Return the [x, y] coordinate for the center point of the cell that contains the specified text.  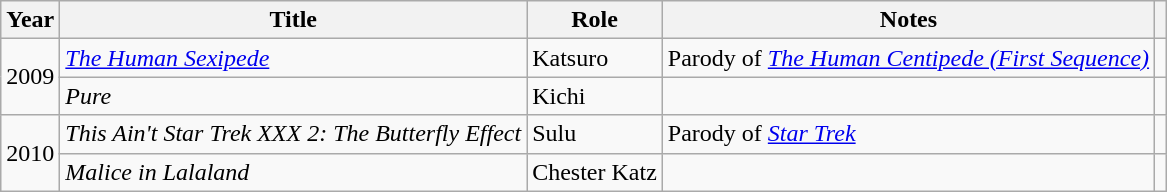
Notes [908, 20]
Parody of Star Trek [908, 134]
2010 [30, 153]
Chester Katz [595, 172]
Parody of The Human Centipede (First Sequence) [908, 58]
Year [30, 20]
Katsuro [595, 58]
2009 [30, 77]
Sulu [595, 134]
Pure [294, 96]
Malice in Lalaland [294, 172]
This Ain't Star Trek XXX 2: The Butterfly Effect [294, 134]
The Human Sexipede [294, 58]
Kichi [595, 96]
Title [294, 20]
Role [595, 20]
